Extract the [x, y] coordinate from the center of the cell holding the provided text.  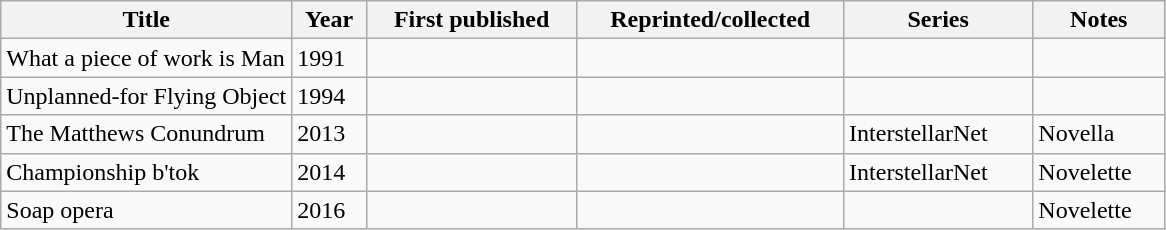
1991 [330, 58]
2014 [330, 172]
Series [938, 20]
First published [471, 20]
2016 [330, 210]
Year [330, 20]
Reprinted/collected [710, 20]
1994 [330, 96]
Novella [1099, 134]
What a piece of work is Man [146, 58]
2013 [330, 134]
Title [146, 20]
Soap opera [146, 210]
The Matthews Conundrum [146, 134]
Unplanned-for Flying Object [146, 96]
Championship b'tok [146, 172]
Notes [1099, 20]
